Determine the [X, Y] coordinate at the center of the cell enclosing the given text.  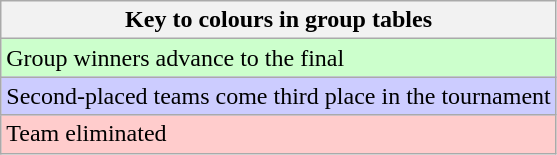
Key to colours in group tables [279, 20]
Second-placed teams come third place in the tournament [279, 96]
Group winners advance to the final [279, 58]
Team eliminated [279, 134]
